Determine the [x, y] coordinate at the center of the cell enclosing the given text.  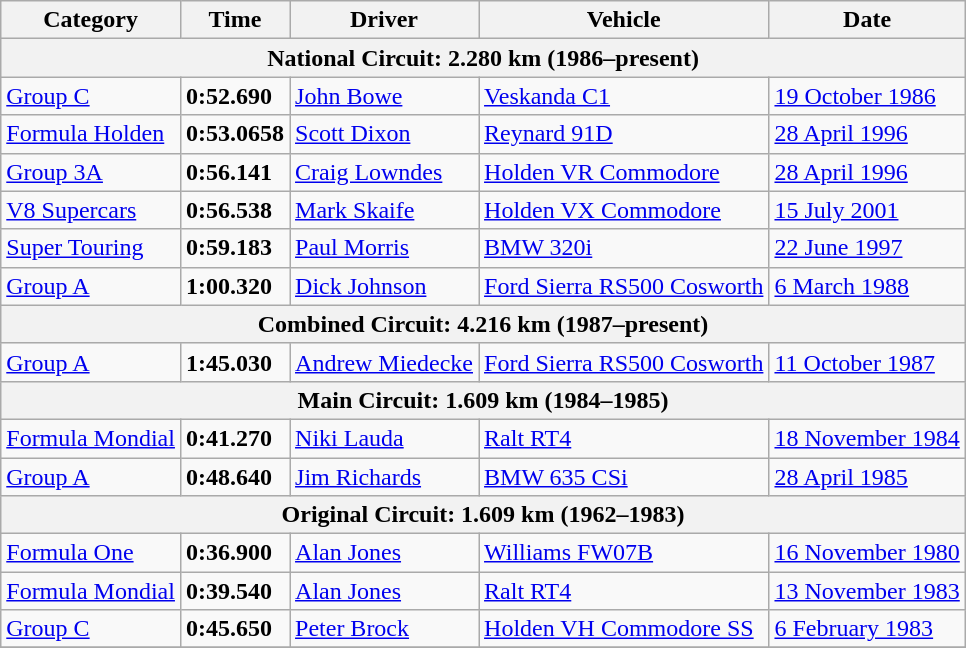
Reynard 91D [624, 134]
Holden VX Commodore [624, 210]
Paul Morris [384, 248]
Dick Johnson [384, 286]
18 November 1984 [867, 438]
BMW 635 CSi [624, 477]
Date [867, 20]
11 October 1987 [867, 362]
0:45.650 [234, 629]
0:39.540 [234, 591]
28 April 1985 [867, 477]
Jim Richards [384, 477]
V8 Supercars [91, 210]
Veskanda C1 [624, 96]
National Circuit: 2.280 km (1986–present) [484, 58]
John Bowe [384, 96]
Time [234, 20]
Scott Dixon [384, 134]
13 November 1983 [867, 591]
6 February 1983 [867, 629]
Main Circuit: 1.609 km (1984–1985) [484, 400]
6 March 1988 [867, 286]
Andrew Miedecke [384, 362]
Original Circuit: 1.609 km (1962–1983) [484, 515]
15 July 2001 [867, 210]
0:56.538 [234, 210]
Combined Circuit: 4.216 km (1987–present) [484, 324]
0:56.141 [234, 172]
Holden VH Commodore SS [624, 629]
Holden VR Commodore [624, 172]
0:48.640 [234, 477]
0:52.690 [234, 96]
0:41.270 [234, 438]
Craig Lowndes [384, 172]
0:36.900 [234, 553]
0:53.0658 [234, 134]
Niki Lauda [384, 438]
Formula Holden [91, 134]
22 June 1997 [867, 248]
Driver [384, 20]
19 October 1986 [867, 96]
BMW 320i [624, 248]
Vehicle [624, 20]
Formula One [91, 553]
Peter Brock [384, 629]
Mark Skaife [384, 210]
16 November 1980 [867, 553]
Super Touring [91, 248]
1:00.320 [234, 286]
1:45.030 [234, 362]
Category [91, 20]
Group 3A [91, 172]
Williams FW07B [624, 553]
0:59.183 [234, 248]
